Pinpoint the cell where the given text exists, returning its [X, Y] midpoint coordinate. 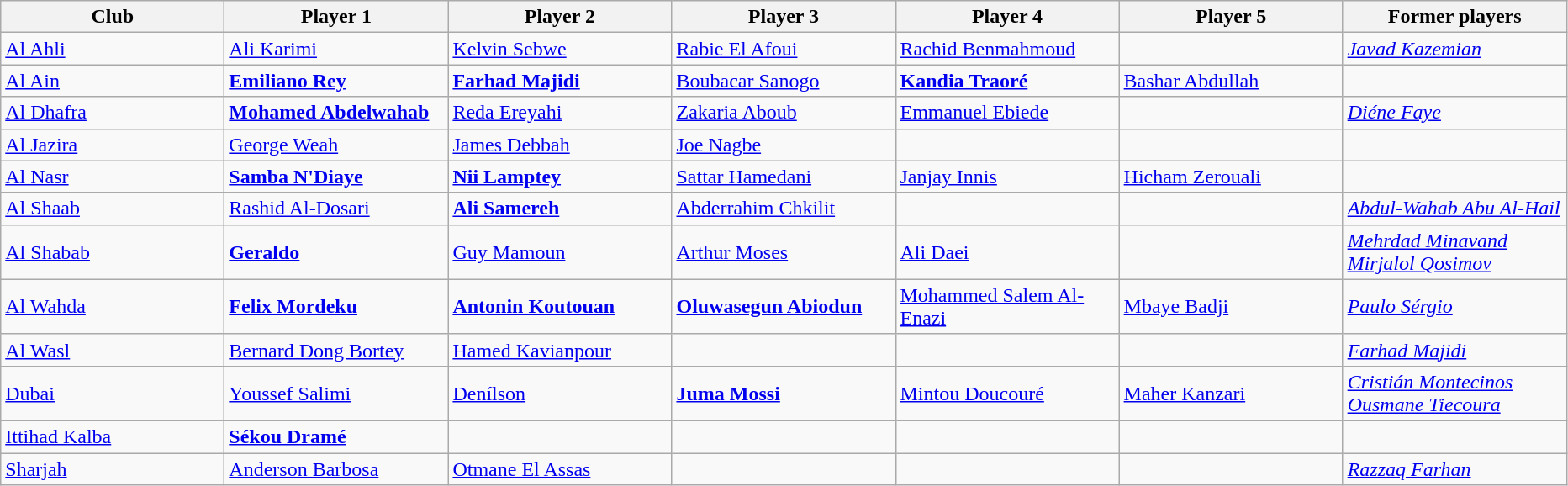
Hamed Kavianpour [560, 350]
Kelvin Sebwe [560, 49]
Al Shaab [113, 209]
Boubacar Sanogo [784, 81]
Al Nasr [113, 177]
Zakaria Aboub [784, 113]
Al Jazira [113, 145]
Razzaq Farhan [1454, 468]
Janjay Innis [1007, 177]
Maher Kanzari [1231, 394]
Denílson [560, 394]
Mohammed Salem Al-Enazi [1007, 306]
Sékou Dramé [336, 436]
Player 3 [784, 17]
George Weah [336, 145]
Paulo Sérgio [1454, 306]
Emmanuel Ebiede [1007, 113]
Emiliano Rey [336, 81]
Hicham Zerouali [1231, 177]
Bashar Abdullah [1231, 81]
Al Ain [113, 81]
Javad Kazemian [1454, 49]
Abderrahim Chkilit [784, 209]
Geraldo [336, 252]
Player 1 [336, 17]
Nii Lamptey [560, 177]
Mintou Doucouré [1007, 394]
Guy Mamoun [560, 252]
Samba N'Diaye [336, 177]
Al Ahli [113, 49]
Antonin Koutouan [560, 306]
Ali Samereh [560, 209]
Former players [1454, 17]
Youssef Salimi [336, 394]
Bernard Dong Bortey [336, 350]
Diéne Faye [1454, 113]
Mbaye Badji [1231, 306]
Player 2 [560, 17]
Ali Karimi [336, 49]
Rabie El Afoui [784, 49]
Joe Nagbe [784, 145]
James Debbah [560, 145]
Mohamed Abdelwahab [336, 113]
Al Dhafra [113, 113]
Sharjah [113, 468]
Felix Mordeku [336, 306]
Anderson Barbosa [336, 468]
Juma Mossi [784, 394]
Al Shabab [113, 252]
Rashid Al-Dosari [336, 209]
Abdul-Wahab Abu Al-Hail [1454, 209]
Kandia Traoré [1007, 81]
Al Wasl [113, 350]
Ali Daei [1007, 252]
Al Wahda [113, 306]
Rachid Benmahmoud [1007, 49]
Dubai [113, 394]
Player 4 [1007, 17]
Ittihad Kalba [113, 436]
Sattar Hamedani [784, 177]
Otmane El Assas [560, 468]
Cristián Montecinos Ousmane Tiecoura [1454, 394]
Mehrdad Minavand Mirjalol Qosimov [1454, 252]
Reda Ereyahi [560, 113]
Club [113, 17]
Oluwasegun Abiodun [784, 306]
Player 5 [1231, 17]
Arthur Moses [784, 252]
